Output the (X, Y) coordinate of the center of the cell containing the given text.  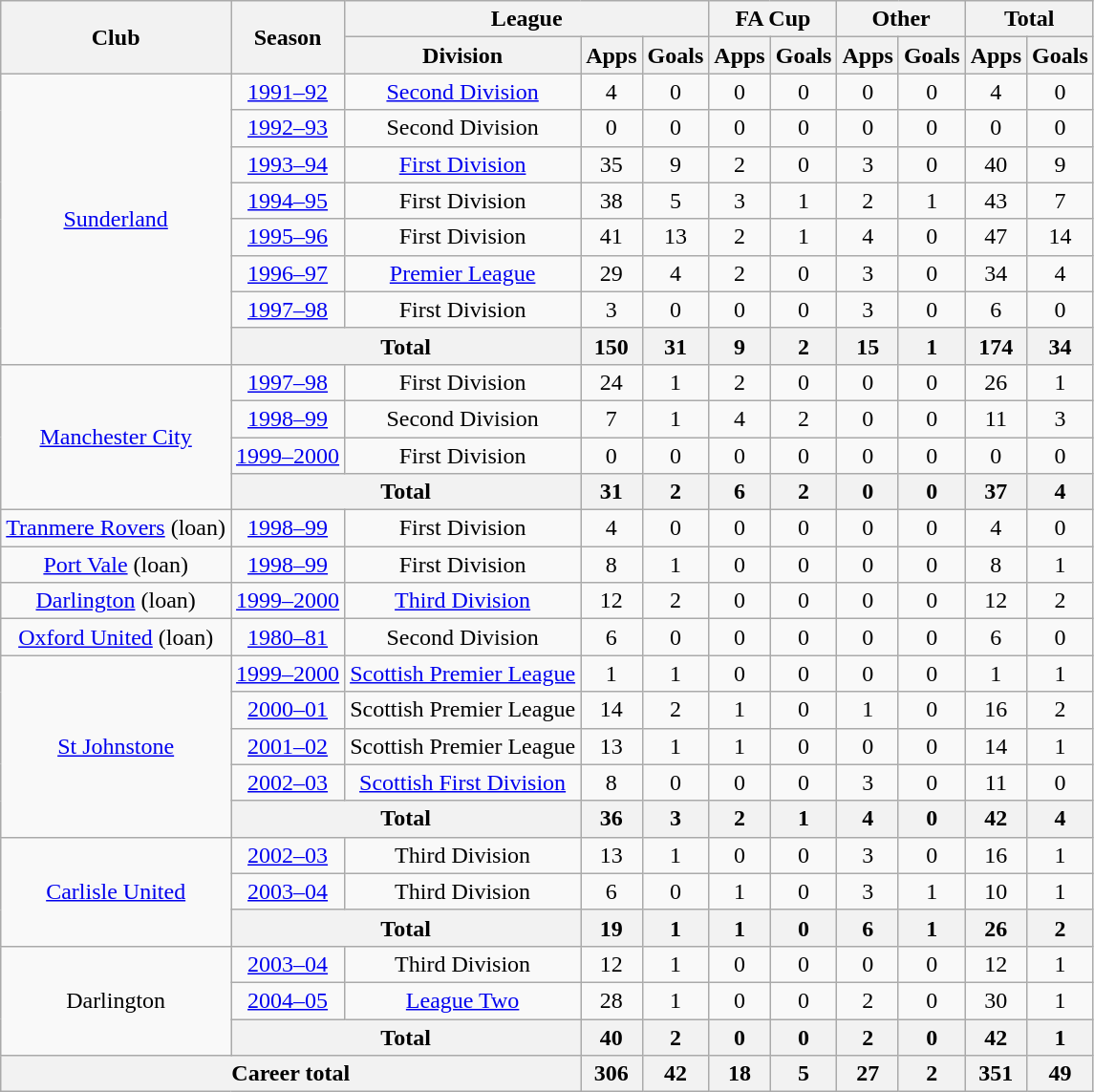
1992–93 (289, 128)
15 (868, 346)
1995–96 (289, 237)
FA Cup (773, 19)
37 (996, 492)
36 (611, 819)
1980–81 (289, 637)
Division (462, 55)
306 (611, 1074)
League (527, 19)
28 (611, 1000)
Darlington (117, 1000)
Other (901, 19)
30 (996, 1000)
1994–95 (289, 201)
2001–02 (289, 746)
38 (611, 201)
2004–05 (289, 1000)
1991–92 (289, 92)
27 (868, 1074)
29 (611, 273)
35 (611, 164)
150 (611, 346)
Manchester City (117, 437)
18 (740, 1074)
2000–01 (289, 710)
24 (611, 382)
Scottish First Division (462, 782)
Tranmere Rovers (loan) (117, 528)
Premier League (462, 273)
St Johnstone (117, 746)
19 (611, 928)
League Two (462, 1000)
351 (996, 1074)
Darlington (loan) (117, 601)
Carlisle United (117, 891)
10 (996, 891)
Sunderland (117, 219)
Season (289, 37)
43 (996, 201)
1996–97 (289, 273)
47 (996, 237)
41 (611, 237)
Port Vale (loan) (117, 565)
Career total (290, 1074)
49 (1061, 1074)
174 (996, 346)
Oxford United (loan) (117, 637)
1993–94 (289, 164)
Club (117, 37)
